Search for the cell housing the specified text and yield its (x, y) center coordinate. 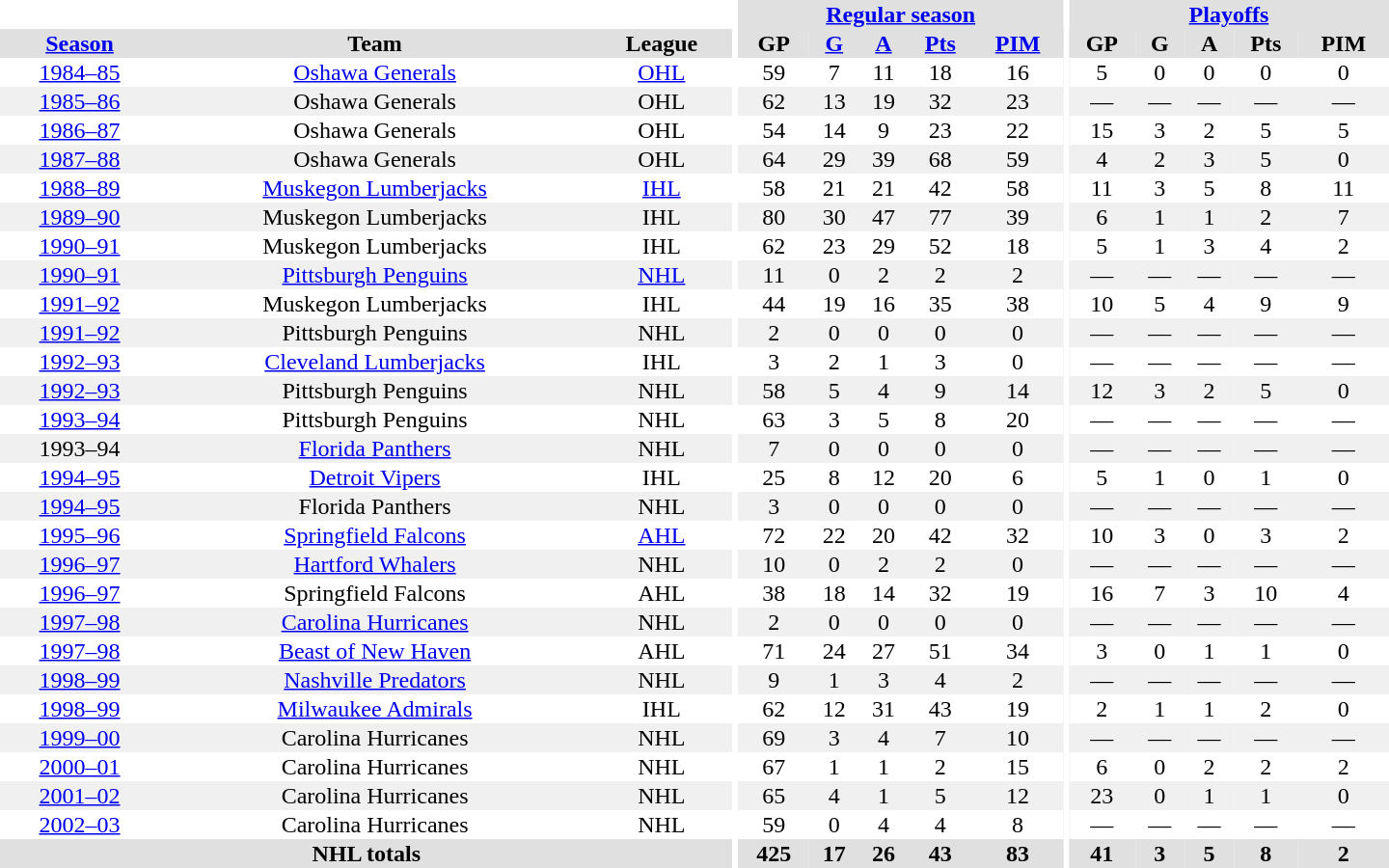
34 (1018, 651)
Beast of New Haven (374, 651)
1985–86 (79, 101)
52 (940, 246)
Playoffs (1229, 14)
31 (884, 709)
Team (374, 43)
1989–90 (79, 217)
2000–01 (79, 767)
League (662, 43)
Cleveland Lumberjacks (374, 362)
Detroit Vipers (374, 477)
24 (833, 651)
2001–02 (79, 796)
47 (884, 217)
63 (774, 420)
17 (833, 854)
Season (79, 43)
30 (833, 217)
44 (774, 304)
1986–87 (79, 130)
64 (774, 159)
1987–88 (79, 159)
Milwaukee Admirals (374, 709)
69 (774, 738)
71 (774, 651)
1984–85 (79, 72)
65 (774, 796)
51 (940, 651)
80 (774, 217)
2002–03 (79, 825)
1999–00 (79, 738)
Nashville Predators (374, 680)
25 (774, 477)
27 (884, 651)
1988–89 (79, 188)
41 (1102, 854)
72 (774, 535)
NHL totals (367, 854)
35 (940, 304)
67 (774, 767)
1995–96 (79, 535)
77 (940, 217)
54 (774, 130)
68 (940, 159)
13 (833, 101)
83 (1018, 854)
Regular season (901, 14)
26 (884, 854)
425 (774, 854)
Hartford Whalers (374, 564)
